Extract the (x, y) coordinate from the center of the cell holding the provided text.  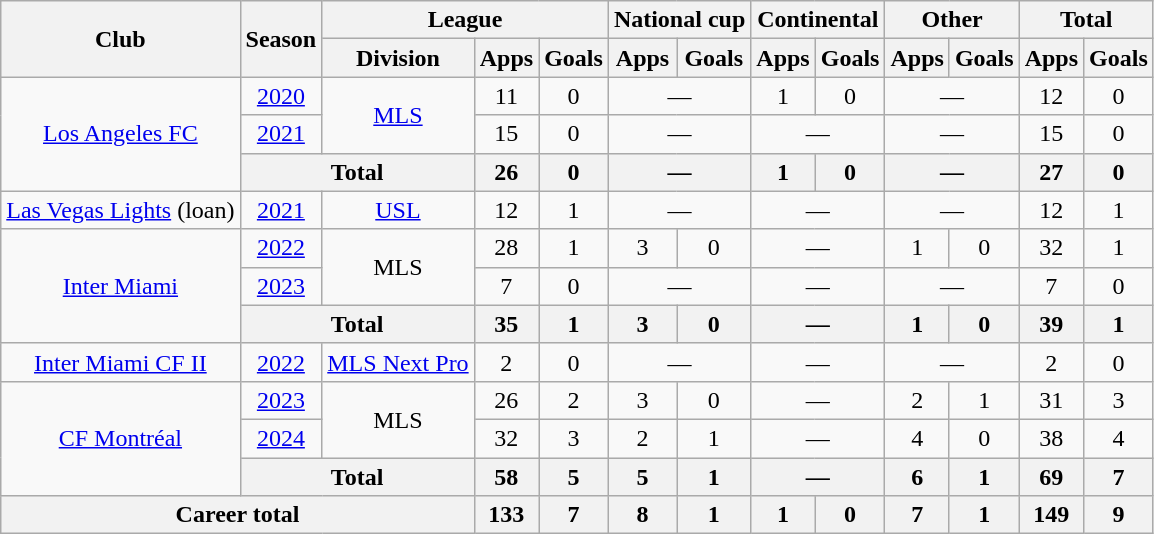
2024 (281, 438)
USL (398, 210)
6 (917, 477)
2020 (281, 96)
31 (1051, 400)
Continental (818, 20)
Division (398, 58)
National cup (679, 20)
Other (952, 20)
11 (506, 96)
Club (120, 39)
38 (1051, 438)
28 (506, 248)
Las Vegas Lights (loan) (120, 210)
58 (506, 477)
CF Montréal (120, 438)
39 (1051, 324)
League (466, 20)
35 (506, 324)
8 (642, 515)
69 (1051, 477)
MLS Next Pro (398, 362)
133 (506, 515)
9 (1119, 515)
Inter Miami (120, 286)
Season (281, 39)
Career total (238, 515)
Inter Miami CF II (120, 362)
Los Angeles FC (120, 134)
27 (1051, 172)
149 (1051, 515)
